Determine the [x, y] coordinate at the center of the cell enclosing the given text.  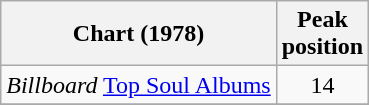
Billboard Top Soul Albums [138, 85]
14 [322, 85]
Peakposition [322, 34]
Chart (1978) [138, 34]
